Return the (X, Y) coordinate for the center point of the cell that contains the specified text.  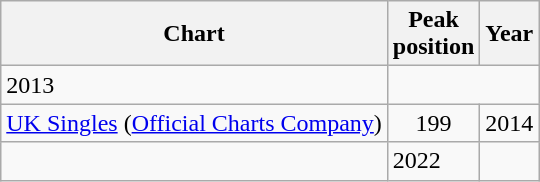
UK Singles (Official Charts Company) (194, 123)
199 (433, 123)
2013 (194, 85)
Peakposition (433, 34)
Year (510, 34)
2014 (510, 123)
Chart (194, 34)
2022 (433, 161)
